Identify which cell holds the provided text, then report its (x, y) central coordinate. 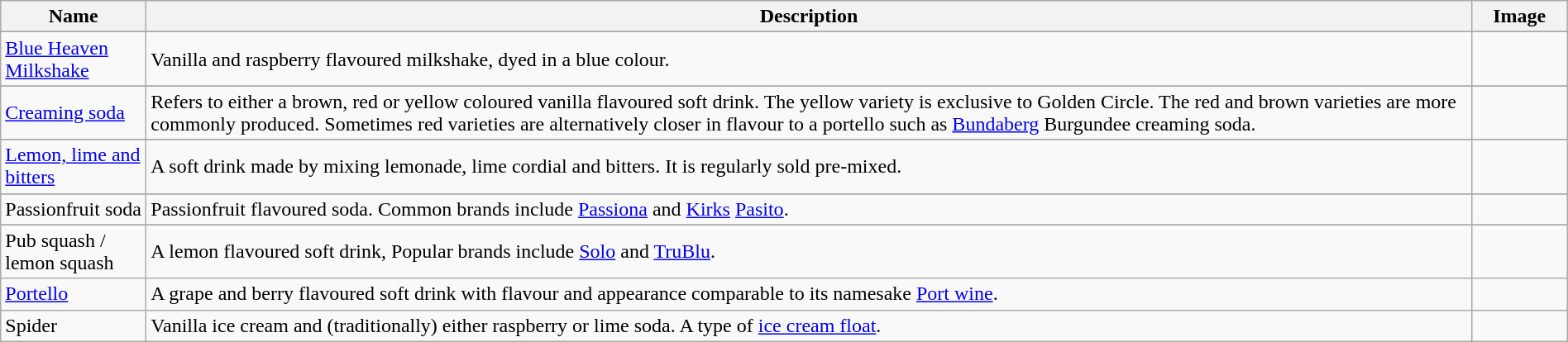
A lemon flavoured soft drink, Popular brands include Solo and TruBlu. (809, 251)
A soft drink made by mixing lemonade, lime cordial and bitters. It is regularly sold pre-mixed. (809, 167)
Pub squash / lemon squash (74, 251)
Creaming soda (74, 112)
Portello (74, 294)
A grape and berry flavoured soft drink with flavour and appearance comparable to its namesake Port wine. (809, 294)
Passionfruit flavoured soda. Common brands include Passiona and Kirks Pasito. (809, 209)
Blue Heaven Milkshake (74, 59)
Vanilla ice cream and (traditionally) either raspberry or lime soda. A type of ice cream float. (809, 325)
Vanilla and raspberry flavoured milkshake, dyed in a blue colour. (809, 59)
Image (1519, 17)
Description (809, 17)
Spider (74, 325)
Name (74, 17)
Lemon, lime and bitters (74, 167)
Passionfruit soda (74, 209)
